Pinpoint the cell where the given text exists, returning its (x, y) midpoint coordinate. 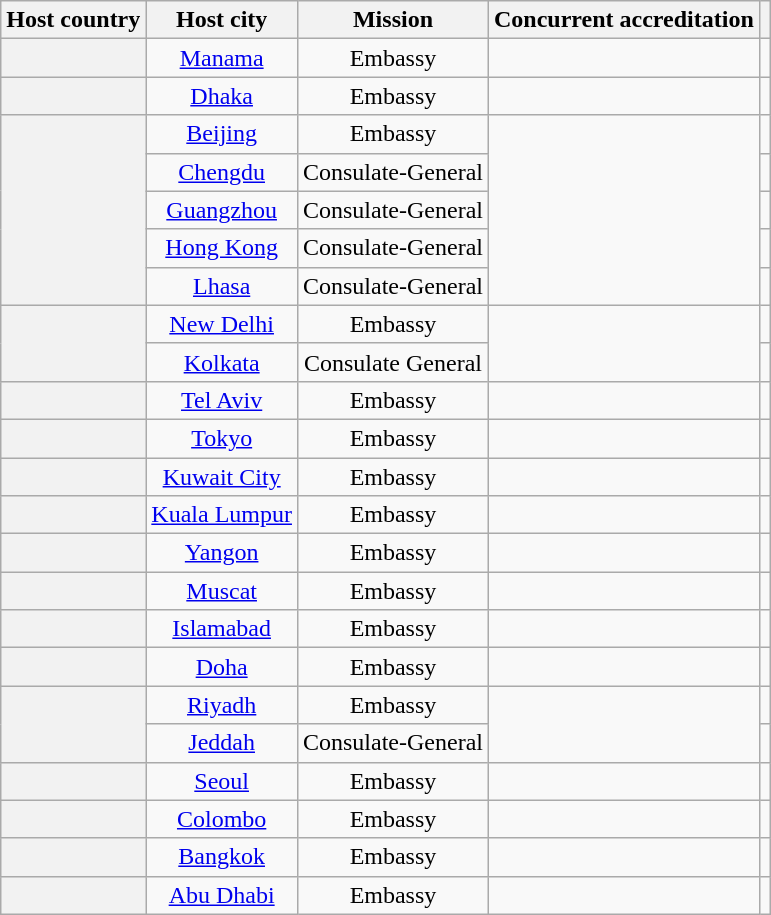
Host city (222, 20)
Jeddah (222, 743)
Guangzhou (222, 210)
Bangkok (222, 857)
Abu Dhabi (222, 895)
Muscat (222, 591)
Chengdu (222, 172)
Host country (74, 20)
Kuala Lumpur (222, 515)
Beijing (222, 134)
Yangon (222, 553)
Kolkata (222, 362)
Colombo (222, 819)
Lhasa (222, 286)
Consulate General (392, 362)
Tokyo (222, 438)
New Delhi (222, 324)
Riyadh (222, 705)
Seoul (222, 781)
Mission (392, 20)
Hong Kong (222, 248)
Tel Aviv (222, 400)
Doha (222, 667)
Concurrent accreditation (624, 20)
Kuwait City (222, 477)
Dhaka (222, 96)
Manama (222, 58)
Islamabad (222, 629)
